For the text-containing cell, return its midpoint in [x, y] coordinate format. 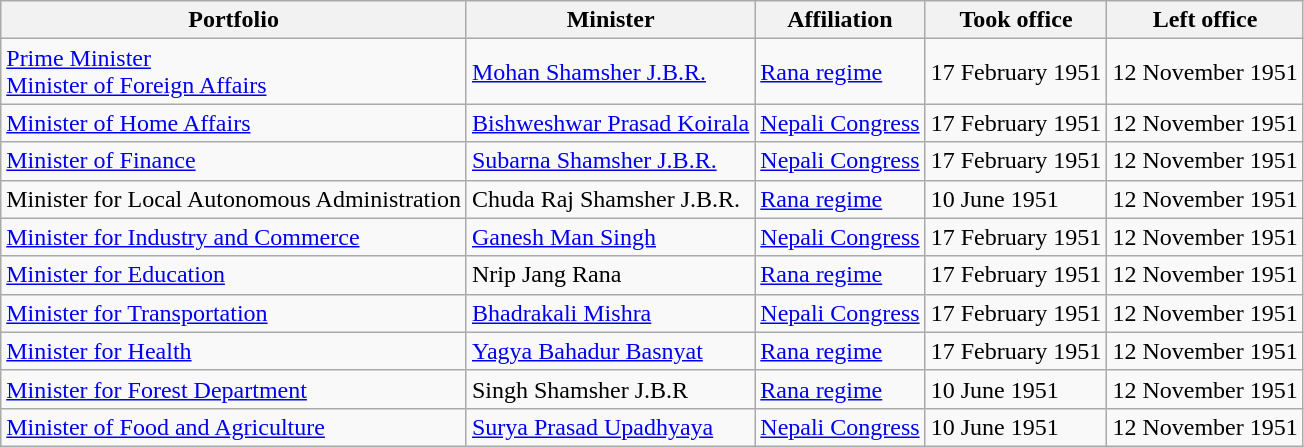
Minister for Transportation [234, 313]
Minister for Local Autonomous Administration [234, 199]
Minister for Industry and Commerce [234, 237]
Prime MinisterMinister of Foreign Affairs [234, 72]
Bhadrakali Mishra [610, 313]
Mohan Shamsher J.B.R. [610, 72]
Minister of Finance [234, 161]
Portfolio [234, 20]
Nrip Jang Rana [610, 275]
Minister [610, 20]
Bishweshwar Prasad Koirala [610, 123]
Subarna Shamsher J.B.R. [610, 161]
Took office [1016, 20]
Chuda Raj Shamsher J.B.R. [610, 199]
Yagya Bahadur Basnyat [610, 351]
Affiliation [840, 20]
Singh Shamsher J.B.R [610, 389]
Minister for Education [234, 275]
Minister for Forest Department [234, 389]
Ganesh Man Singh [610, 237]
Minister of Food and Agriculture [234, 427]
Minister for Health [234, 351]
Left office [1205, 20]
Minister of Home Affairs [234, 123]
Surya Prasad Upadhyaya [610, 427]
